Output the (x, y) coordinate of the center of the cell containing the given text.  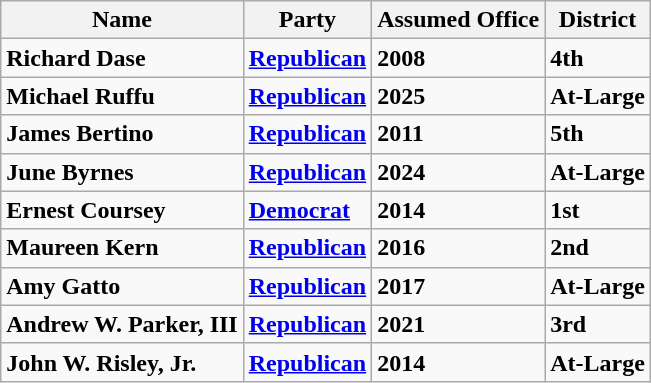
Assumed Office (458, 20)
2025 (458, 96)
Maureen Kern (122, 248)
4th (598, 58)
2017 (458, 286)
5th (598, 134)
Party (307, 20)
2nd (598, 248)
Andrew W. Parker, III (122, 324)
Michael Ruffu (122, 96)
Amy Gatto (122, 286)
Ernest Coursey (122, 210)
2021 (458, 324)
Name (122, 20)
2016 (458, 248)
Democrat (307, 210)
2008 (458, 58)
James Bertino (122, 134)
John W. Risley, Jr. (122, 362)
1st (598, 210)
June Byrnes (122, 172)
Richard Dase (122, 58)
District (598, 20)
2011 (458, 134)
2024 (458, 172)
3rd (598, 324)
